Find where the given text appears and provide that cell's center as [x, y] coordinate. 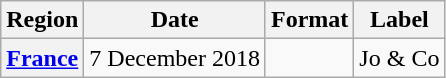
Label [400, 20]
Jo & Co [400, 58]
France [42, 58]
Format [309, 20]
Region [42, 20]
Date [175, 20]
7 December 2018 [175, 58]
